Capture the cell that displays the provided text and extract its [x, y] central coordinate. 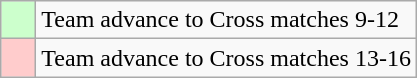
Team advance to Cross matches 9-12 [226, 20]
Team advance to Cross matches 13-16 [226, 58]
